From the cell containing the given text, extract its center point as [x, y] coordinate. 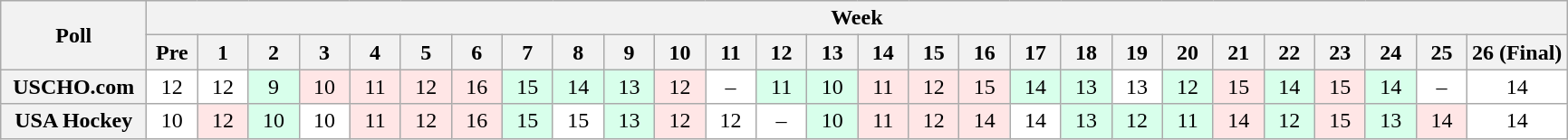
22 [1289, 52]
USCHO.com [74, 87]
7 [527, 52]
25 [1441, 52]
6 [476, 52]
18 [1086, 52]
23 [1340, 52]
2 [274, 52]
Week [857, 18]
Pre [172, 52]
5 [426, 52]
20 [1188, 52]
19 [1137, 52]
4 [375, 52]
21 [1238, 52]
17 [1035, 52]
Poll [74, 35]
26 (Final) [1516, 52]
8 [578, 52]
3 [324, 52]
1 [223, 52]
USA Hockey [74, 121]
24 [1390, 52]
